Detect which cell encompasses the target text, then output its [x, y] center coordinate. 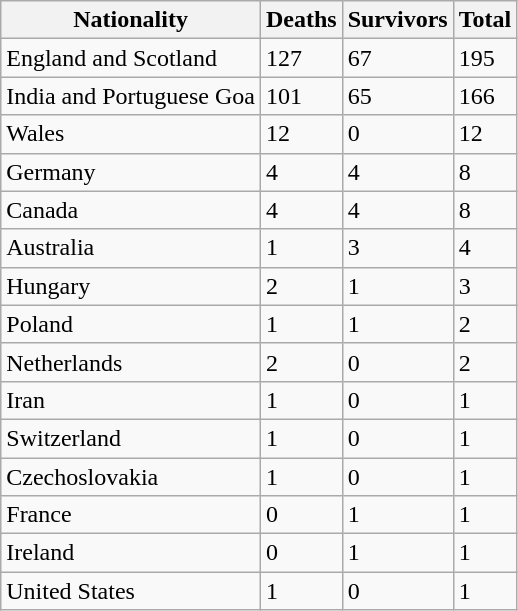
127 [301, 58]
Iran [131, 400]
France [131, 515]
Poland [131, 324]
Nationality [131, 20]
65 [398, 96]
Ireland [131, 553]
Hungary [131, 286]
Wales [131, 134]
195 [485, 58]
Germany [131, 172]
Deaths [301, 20]
Switzerland [131, 438]
Total [485, 20]
United States [131, 591]
166 [485, 96]
Canada [131, 210]
67 [398, 58]
England and Scotland [131, 58]
Australia [131, 248]
Czechoslovakia [131, 477]
Netherlands [131, 362]
101 [301, 96]
India and Portuguese Goa [131, 96]
Survivors [398, 20]
